Capture the cell that displays the provided text and extract its (x, y) central coordinate. 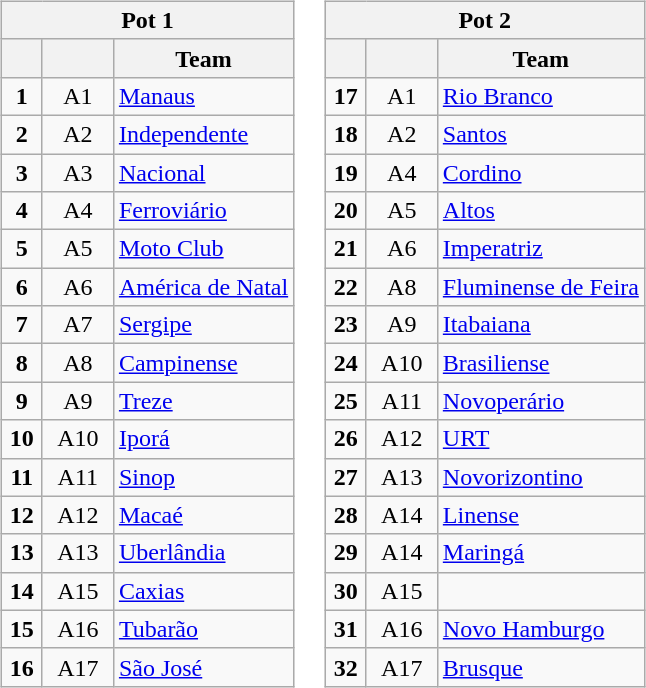
4 (22, 211)
Sergipe (203, 325)
Sinop (203, 477)
20 (346, 211)
25 (346, 401)
América de Natal (203, 287)
29 (346, 553)
Pot 2 (484, 20)
Macaé (203, 515)
28 (346, 515)
32 (346, 667)
3 (22, 173)
27 (346, 477)
Fluminense de Feira (540, 287)
31 (346, 629)
2 (22, 134)
Nacional (203, 173)
23 (346, 325)
19 (346, 173)
1 (22, 96)
9 (22, 401)
Novoperário (540, 401)
24 (346, 363)
15 (22, 629)
Linense (540, 515)
Brusque (540, 667)
21 (346, 249)
7 (22, 325)
22 (346, 287)
26 (346, 439)
Novo Hamburgo (540, 629)
5 (22, 249)
URT (540, 439)
Iporá (203, 439)
Independente (203, 134)
São José (203, 667)
Caxias (203, 591)
A7 (78, 325)
Rio Branco (540, 96)
17 (346, 96)
Moto Club (203, 249)
Brasiliense (540, 363)
Treze (203, 401)
Cordino (540, 173)
Itabaiana (540, 325)
18 (346, 134)
A3 (78, 173)
6 (22, 287)
12 (22, 515)
Tubarão (203, 629)
10 (22, 439)
14 (22, 591)
16 (22, 667)
Pot 1 (147, 20)
8 (22, 363)
Manaus (203, 96)
Campinense (203, 363)
Santos (540, 134)
11 (22, 477)
13 (22, 553)
Imperatriz (540, 249)
Maringá (540, 553)
Ferroviário (203, 211)
Novorizontino (540, 477)
30 (346, 591)
Altos (540, 211)
Uberlândia (203, 553)
